Output the (X, Y) coordinate of the center of the cell containing the given text.  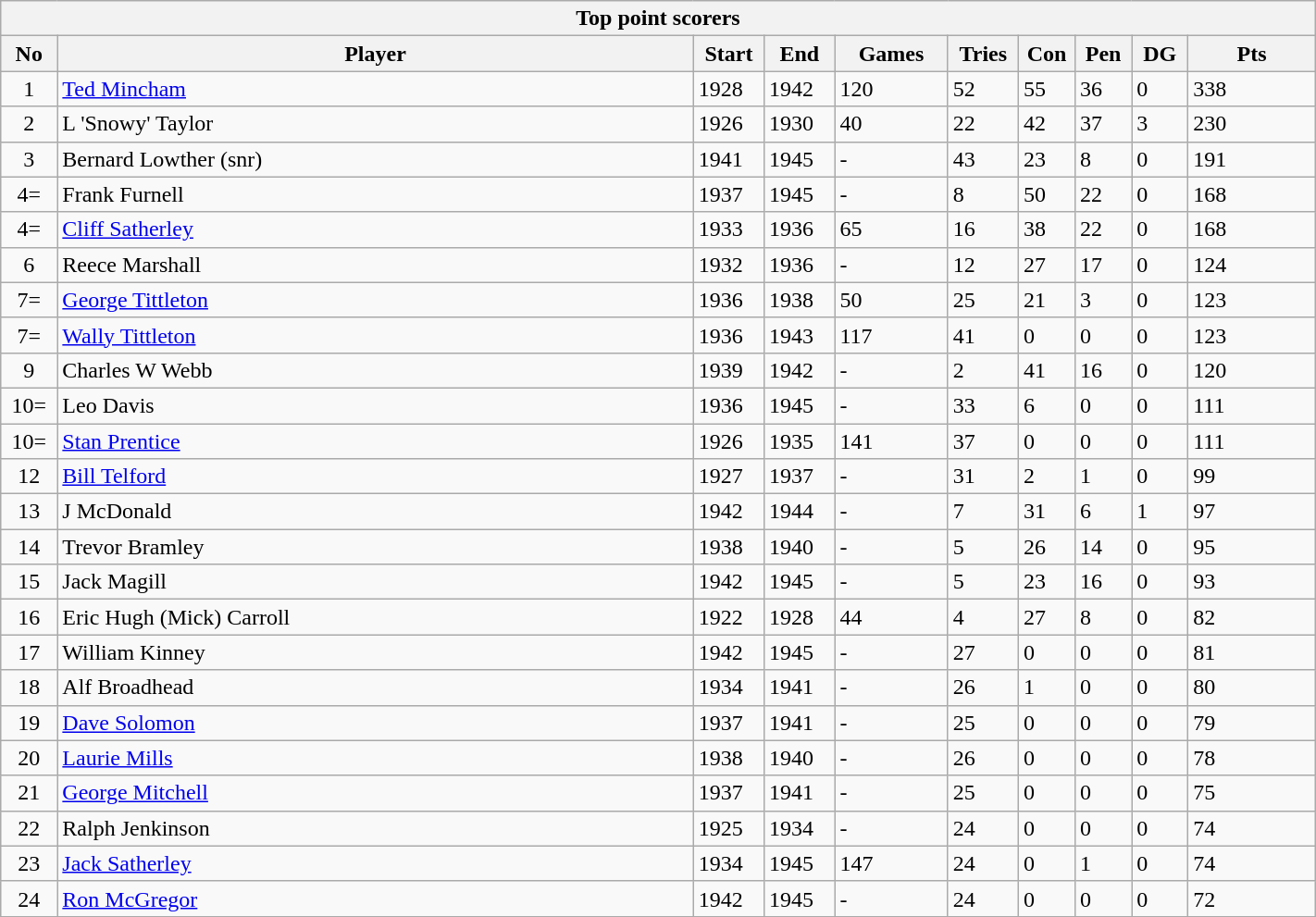
20 (30, 758)
33 (983, 405)
7 (983, 512)
Frank Furnell (376, 194)
1933 (728, 229)
Top point scorers (658, 19)
Player (376, 54)
Reece Marshall (376, 265)
19 (30, 723)
36 (1103, 89)
1935 (800, 441)
1930 (800, 124)
J McDonald (376, 512)
55 (1046, 89)
78 (1252, 758)
124 (1252, 265)
75 (1252, 793)
147 (891, 863)
80 (1252, 688)
Tries (983, 54)
44 (891, 617)
Trevor Bramley (376, 547)
Ted Mincham (376, 89)
Wally Tittleton (376, 335)
William Kinney (376, 652)
Dave Solomon (376, 723)
79 (1252, 723)
141 (891, 441)
DG (1161, 54)
Ron McGregor (376, 898)
1943 (800, 335)
George Mitchell (376, 793)
L 'Snowy' Taylor (376, 124)
40 (891, 124)
230 (1252, 124)
117 (891, 335)
4 (983, 617)
18 (30, 688)
97 (1252, 512)
9 (30, 370)
38 (1046, 229)
13 (30, 512)
1925 (728, 828)
42 (1046, 124)
99 (1252, 477)
Bill Telford (376, 477)
81 (1252, 652)
1927 (728, 477)
1939 (728, 370)
Pts (1252, 54)
Alf Broadhead (376, 688)
Stan Prentice (376, 441)
15 (30, 582)
Con (1046, 54)
1922 (728, 617)
Pen (1103, 54)
72 (1252, 898)
Laurie Mills (376, 758)
Leo Davis (376, 405)
Jack Magill (376, 582)
95 (1252, 547)
Cliff Satherley (376, 229)
No (30, 54)
338 (1252, 89)
Bernard Lowther (snr) (376, 159)
43 (983, 159)
Jack Satherley (376, 863)
82 (1252, 617)
Eric Hugh (Mick) Carroll (376, 617)
1944 (800, 512)
Start (728, 54)
End (800, 54)
Charles W Webb (376, 370)
1932 (728, 265)
52 (983, 89)
George Tittleton (376, 300)
Games (891, 54)
Ralph Jenkinson (376, 828)
65 (891, 229)
191 (1252, 159)
93 (1252, 582)
